Pinpoint the cell where the given text exists, returning its [x, y] midpoint coordinate. 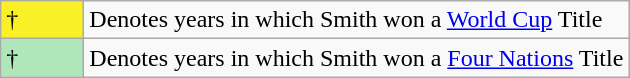
Denotes years in which Smith won a Four Nations Title [356, 58]
Denotes years in which Smith won a World Cup Title [356, 20]
